Detect which cell encompasses the target text, then output its [x, y] center coordinate. 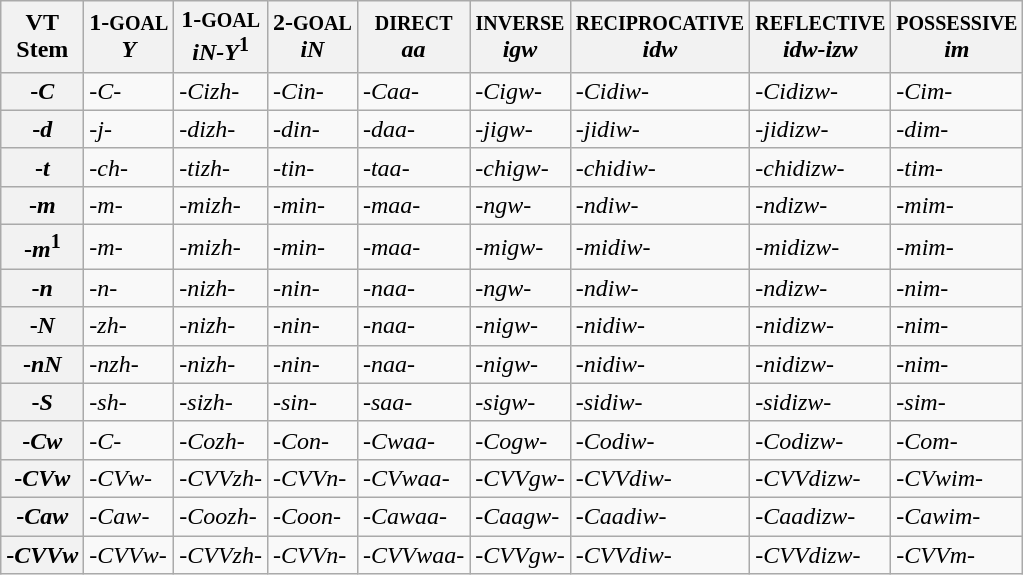
-CVVm- [957, 555]
-dizh- [221, 129]
-sh- [129, 402]
-Cw [42, 440]
-chidizw- [820, 167]
-midiw- [660, 248]
-saa- [413, 402]
-Caa- [413, 91]
-Caadizw- [820, 516]
-midizw- [820, 248]
-nN [42, 364]
-chigw- [520, 167]
-tizh- [221, 167]
-Coon- [312, 516]
INVERSEigw [520, 37]
-n- [129, 288]
-C [42, 91]
-ch- [129, 167]
REFLECTIVEidw-izw [820, 37]
-tin- [312, 167]
DIRECTaa [413, 37]
2-GOALiN [312, 37]
-CVVw [42, 555]
-Cawaa- [413, 516]
-taa- [413, 167]
-m [42, 205]
-Con- [312, 440]
RECIPROCATIVEidw [660, 37]
-Cim- [957, 91]
-jidizw- [820, 129]
-Coozh- [221, 516]
-Codizw- [820, 440]
-Com- [957, 440]
-Cin- [312, 91]
-Codiw- [660, 440]
-Cidizw- [820, 91]
POSSESSIVEim [957, 37]
-sidizw- [820, 402]
-Caadiw- [660, 516]
-t [42, 167]
-Cawim- [957, 516]
-Cwaa- [413, 440]
-jidiw- [660, 129]
-dim- [957, 129]
-Caw [42, 516]
-sizh- [221, 402]
-chidiw- [660, 167]
-d [42, 129]
1-GOALiN-Y1 [221, 37]
-Cigw- [520, 91]
-CVVw- [129, 555]
-CVw [42, 478]
-m1 [42, 248]
-CVw- [129, 478]
-jigw- [520, 129]
-Caw- [129, 516]
-zh- [129, 326]
-n [42, 288]
-CVwaa- [413, 478]
-tim- [957, 167]
-sim- [957, 402]
-din- [312, 129]
-N [42, 326]
-Cizh- [221, 91]
VTStem [42, 37]
-sin- [312, 402]
-Caagw- [520, 516]
-CVVwaa- [413, 555]
-Cidiw- [660, 91]
-CVwim- [957, 478]
-Cogw- [520, 440]
-sigw- [520, 402]
-nzh- [129, 364]
1-GOALY [129, 37]
-sidiw- [660, 402]
-migw- [520, 248]
-j- [129, 129]
-S [42, 402]
-daa- [413, 129]
-Cozh- [221, 440]
